Extract the [X, Y] coordinate from the center of the cell holding the provided text.  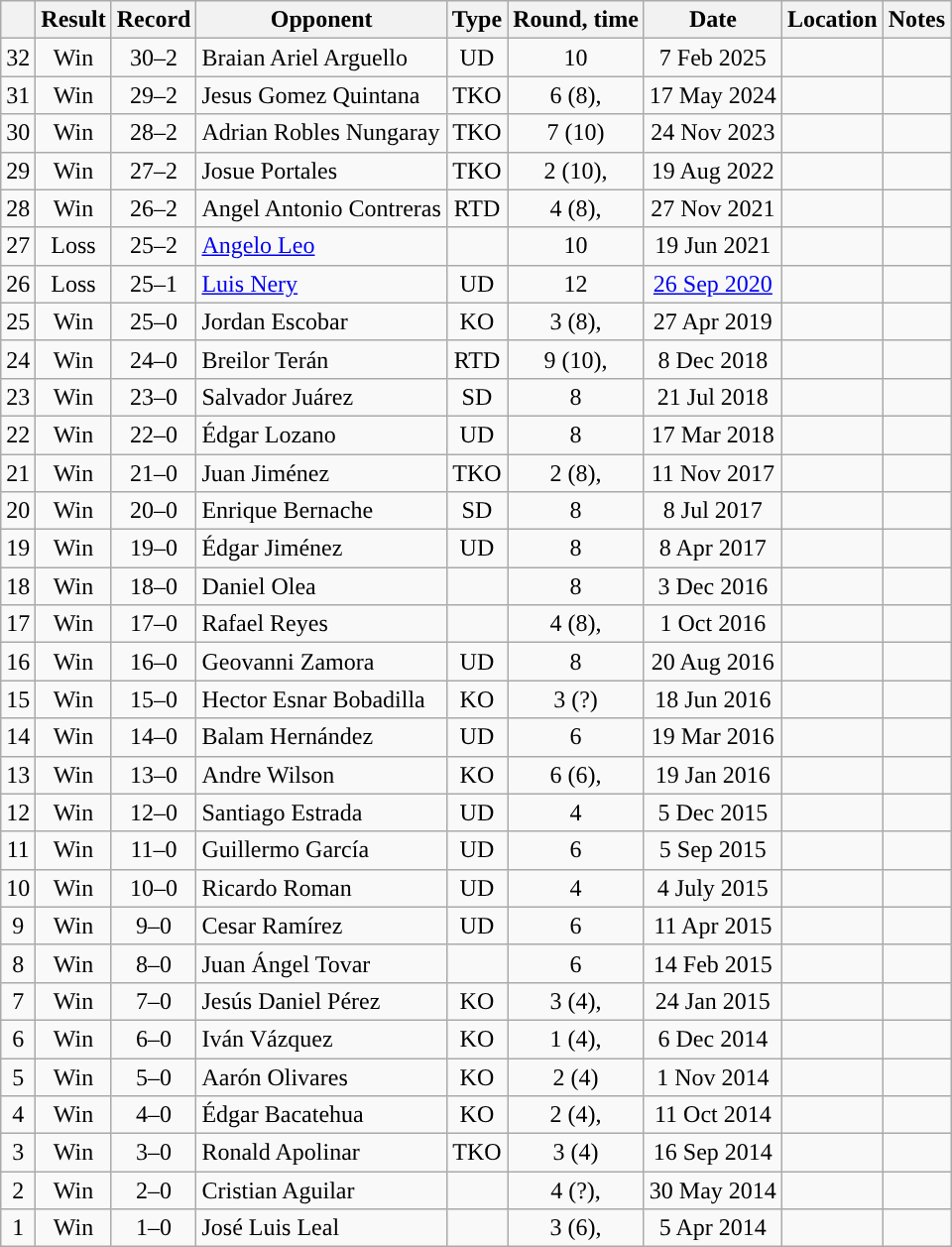
5 Dec 2015 [712, 812]
Iván Vázquez [321, 1039]
19 Jan 2016 [712, 775]
6 (8), [576, 95]
23 [18, 397]
24–0 [154, 359]
4 (?), [576, 1190]
Hector Esnar Bobadilla [321, 699]
1 Oct 2016 [712, 624]
23–0 [154, 397]
Angel Antonio Contreras [321, 208]
Balam Hernández [321, 737]
9 (10), [576, 359]
3 Dec 2016 [712, 586]
27 Nov 2021 [712, 208]
5 Sep 2015 [712, 850]
5–0 [154, 1076]
21 [18, 473]
José Luis Leal [321, 1228]
30 [18, 133]
7–0 [154, 1001]
19 Aug 2022 [712, 171]
30–2 [154, 58]
Record [154, 20]
15 [18, 699]
2 (4), [576, 1115]
15–0 [154, 699]
21 Jul 2018 [712, 397]
17 Mar 2018 [712, 435]
Breilor Terán [321, 359]
7 Feb 2025 [712, 58]
18 Jun 2016 [712, 699]
17 [18, 624]
Adrian Robles Nungaray [321, 133]
11 [18, 850]
Location [832, 20]
2 [18, 1190]
5 Apr 2014 [712, 1228]
Cesar Ramírez [321, 926]
8 Jul 2017 [712, 511]
16 [18, 662]
Type [476, 20]
24 Nov 2023 [712, 133]
11 Nov 2017 [712, 473]
10–0 [154, 888]
28–2 [154, 133]
1 (4), [576, 1039]
19–0 [154, 549]
2 (10), [576, 171]
Édgar Bacatehua [321, 1115]
27 Apr 2019 [712, 321]
6 (6), [576, 775]
Guillermo García [321, 850]
4 July 2015 [712, 888]
3 (6), [576, 1228]
24 Jan 2015 [712, 1001]
Andre Wilson [321, 775]
Angelo Leo [321, 246]
29 [18, 171]
3–0 [154, 1153]
24 [18, 359]
Jesus Gomez Quintana [321, 95]
7 (10) [576, 133]
25 [18, 321]
Jesús Daniel Pérez [321, 1001]
Aarón Olivares [321, 1076]
Daniel Olea [321, 586]
Rafael Reyes [321, 624]
17–0 [154, 624]
3 [18, 1153]
1 [18, 1228]
18–0 [154, 586]
14–0 [154, 737]
27 [18, 246]
22 [18, 435]
Jordan Escobar [321, 321]
Luis Nery [321, 284]
11 Apr 2015 [712, 926]
25–1 [154, 284]
2–0 [154, 1190]
3 (4), [576, 1001]
8 Dec 2018 [712, 359]
Juan Ángel Tovar [321, 963]
26–2 [154, 208]
Geovanni Zamora [321, 662]
26 [18, 284]
20 [18, 511]
8–0 [154, 963]
Juan Jiménez [321, 473]
9–0 [154, 926]
19 Jun 2021 [712, 246]
18 [18, 586]
21–0 [154, 473]
Édgar Jiménez [321, 549]
25–2 [154, 246]
29–2 [154, 95]
26 Sep 2020 [712, 284]
Enrique Bernache [321, 511]
6 Dec 2014 [712, 1039]
31 [18, 95]
3 (8), [576, 321]
Ricardo Roman [321, 888]
Salvador Juárez [321, 397]
Braian Ariel Arguello [321, 58]
11 Oct 2014 [712, 1115]
9 [18, 926]
13 [18, 775]
30 May 2014 [712, 1190]
2 (4) [576, 1076]
3 (4) [576, 1153]
1–0 [154, 1228]
Result [73, 20]
27–2 [154, 171]
7 [18, 1001]
4–0 [154, 1115]
28 [18, 208]
Cristian Aguilar [321, 1190]
19 Mar 2016 [712, 737]
13–0 [154, 775]
Ronald Apolinar [321, 1153]
Opponent [321, 20]
8 Apr 2017 [712, 549]
20–0 [154, 511]
32 [18, 58]
Santiago Estrada [321, 812]
14 [18, 737]
17 May 2024 [712, 95]
3 (?) [576, 699]
25–0 [154, 321]
11–0 [154, 850]
22–0 [154, 435]
Date [712, 20]
14 Feb 2015 [712, 963]
6–0 [154, 1039]
Round, time [576, 20]
12–0 [154, 812]
1 Nov 2014 [712, 1076]
Josue Portales [321, 171]
Notes [916, 20]
19 [18, 549]
16 Sep 2014 [712, 1153]
Édgar Lozano [321, 435]
5 [18, 1076]
2 (8), [576, 473]
16–0 [154, 662]
20 Aug 2016 [712, 662]
